Find where the given text appears and provide that cell's center as [x, y] coordinate. 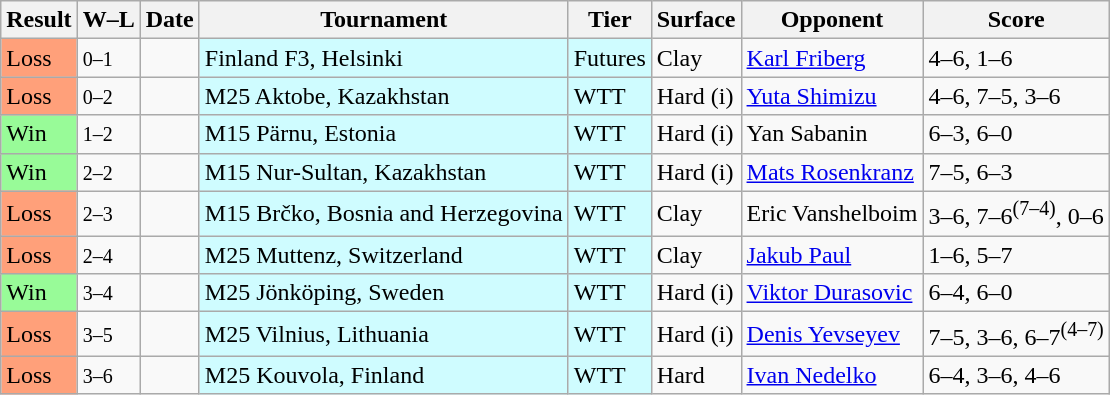
Opponent [832, 20]
3–6, 7–6(7–4), 0–6 [1016, 214]
3–6 [108, 375]
3–5 [108, 334]
M25 Kouvola, Finland [384, 375]
Score [1016, 20]
M15 Pärnu, Estonia [384, 134]
M25 Vilnius, Lithuania [384, 334]
2–2 [108, 172]
Karl Friberg [832, 58]
1–2 [108, 134]
Ivan Nedelko [832, 375]
Result [39, 20]
Yan Sabanin [832, 134]
M25 Jönköping, Sweden [384, 293]
2–3 [108, 214]
Eric Vanshelboim [832, 214]
6–3, 6–0 [1016, 134]
M15 Brčko, Bosnia and Herzegovina [384, 214]
6–4, 6–0 [1016, 293]
2–4 [108, 255]
Futures [610, 58]
7–5, 6–3 [1016, 172]
0–1 [108, 58]
M15 Nur-Sultan, Kazakhstan [384, 172]
Denis Yevseyev [832, 334]
Tier [610, 20]
Date [170, 20]
Yuta Shimizu [832, 96]
3–4 [108, 293]
Tournament [384, 20]
7–5, 3–6, 6–7(4–7) [1016, 334]
1–6, 5–7 [1016, 255]
Hard [696, 375]
6–4, 3–6, 4–6 [1016, 375]
M25 Muttenz, Switzerland [384, 255]
0–2 [108, 96]
Viktor Durasovic [832, 293]
Finland F3, Helsinki [384, 58]
Surface [696, 20]
4–6, 7–5, 3–6 [1016, 96]
W–L [108, 20]
M25 Aktobe, Kazakhstan [384, 96]
Mats Rosenkranz [832, 172]
Jakub Paul [832, 255]
4–6, 1–6 [1016, 58]
